Extract the (x, y) coordinate from the center of the cell holding the provided text.  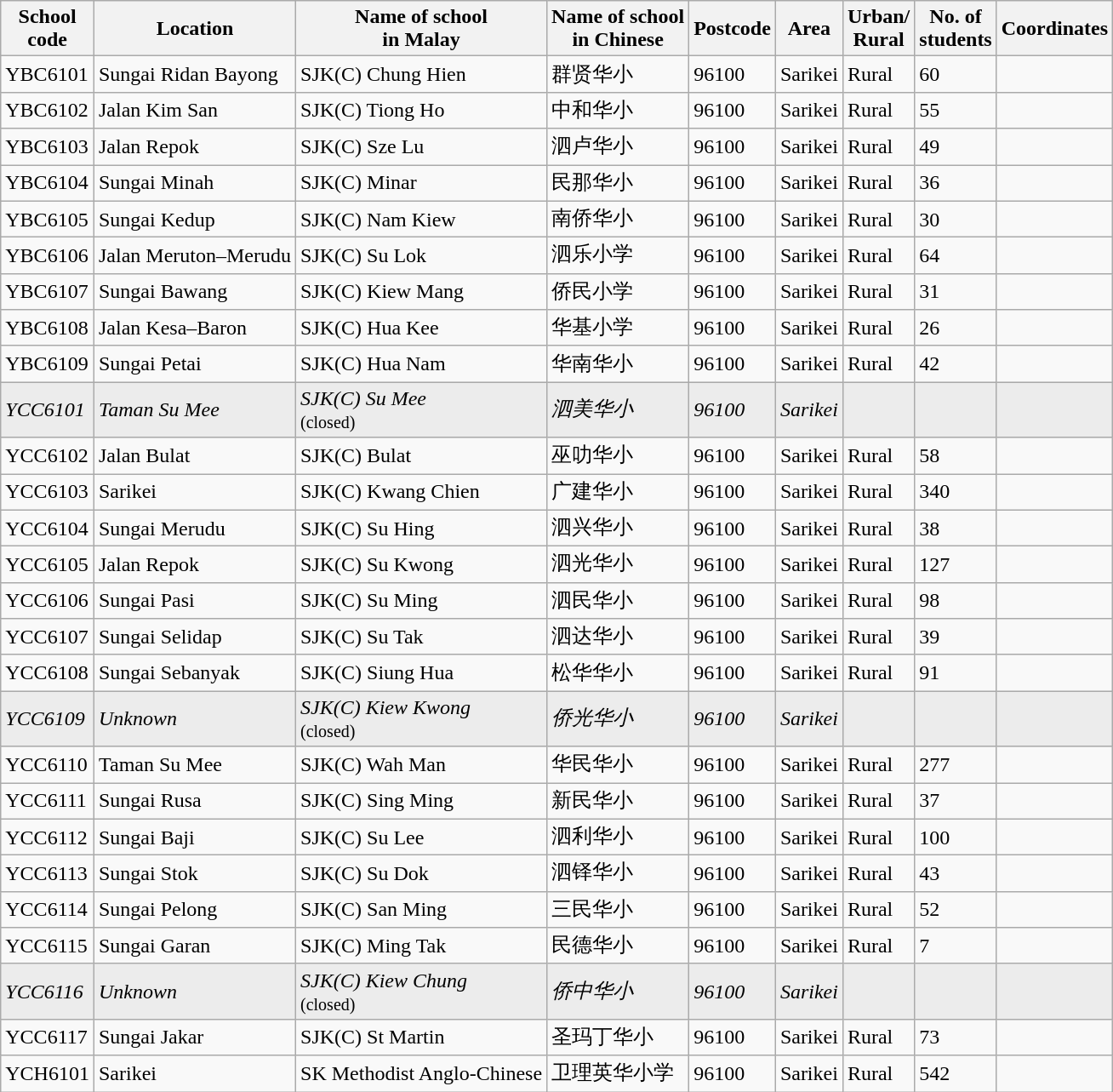
侨中华小 (618, 991)
华基小学 (618, 329)
泗铎华小 (618, 873)
民那华小 (618, 184)
中和华小 (618, 111)
SJK(C) Kiew Chung(closed) (422, 991)
泗兴华小 (618, 528)
127 (956, 565)
SJK(C) Chung Hien (422, 75)
YCH6101 (48, 1074)
Schoolcode (48, 29)
36 (956, 184)
SJK(C) Hua Kee (422, 329)
7 (956, 946)
华民华小 (618, 764)
60 (956, 75)
巫叻华小 (618, 456)
Sungai Petai (194, 364)
SJK(C) Su Lok (422, 255)
64 (956, 255)
YCC6113 (48, 873)
YCC6105 (48, 565)
Coordinates (1054, 29)
SJK(C) Su Tak (422, 637)
277 (956, 764)
100 (956, 838)
Sungai Garan (194, 946)
SJK(C) Kwang Chien (422, 492)
YCC6108 (48, 672)
Jalan Kesa–Baron (194, 329)
SJK(C) Su Kwong (422, 565)
SJK(C) Su Ming (422, 601)
YCC6102 (48, 456)
YBC6104 (48, 184)
YCC6107 (48, 637)
542 (956, 1074)
泗美华小 (618, 410)
Sungai Ridan Bayong (194, 75)
Jalan Kim San (194, 111)
YBC6108 (48, 329)
YBC6106 (48, 255)
侨民小学 (618, 291)
Sungai Jakar (194, 1037)
Sungai Stok (194, 873)
340 (956, 492)
Jalan Meruton–Merudu (194, 255)
YBC6101 (48, 75)
SJK(C) San Ming (422, 909)
Location (194, 29)
YCC6104 (48, 528)
SJK(C) Ming Tak (422, 946)
SJK(C) Siung Hua (422, 672)
98 (956, 601)
SJK(C) Su Hing (422, 528)
Sungai Merudu (194, 528)
泗光华小 (618, 565)
泗卢华小 (618, 146)
55 (956, 111)
YCC6114 (48, 909)
Sungai Pasi (194, 601)
泗民华小 (618, 601)
SJK(C) Su Dok (422, 873)
SJK(C) Sze Lu (422, 146)
YCC6106 (48, 601)
26 (956, 329)
SJK(C) St Martin (422, 1037)
SJK(C) Bulat (422, 456)
SJK(C) Kiew Kwong(closed) (422, 718)
卫理英华小学 (618, 1074)
YBC6102 (48, 111)
YCC6109 (48, 718)
52 (956, 909)
SJK(C) Wah Man (422, 764)
YBC6109 (48, 364)
Sungai Pelong (194, 909)
SJK(C) Minar (422, 184)
37 (956, 802)
华南华小 (618, 364)
YCC6112 (48, 838)
Urban/Rural (878, 29)
圣玛丁华小 (618, 1037)
YBC6107 (48, 291)
Sungai Kedup (194, 220)
73 (956, 1037)
YBC6103 (48, 146)
42 (956, 364)
SJK(C) Sing Ming (422, 802)
YCC6110 (48, 764)
SJK(C) Nam Kiew (422, 220)
三民华小 (618, 909)
Sungai Rusa (194, 802)
SJK(C) Hua Nam (422, 364)
广建华小 (618, 492)
SJK(C) Su Mee(closed) (422, 410)
群贤华小 (618, 75)
YCC6117 (48, 1037)
Area (808, 29)
南侨华小 (618, 220)
YCC6101 (48, 410)
YCC6111 (48, 802)
YCC6103 (48, 492)
31 (956, 291)
新民华小 (618, 802)
43 (956, 873)
30 (956, 220)
Name of schoolin Chinese (618, 29)
泗达华小 (618, 637)
Name of schoolin Malay (422, 29)
Sungai Baji (194, 838)
49 (956, 146)
SJK(C) Kiew Mang (422, 291)
Sungai Sebanyak (194, 672)
松华华小 (618, 672)
58 (956, 456)
泗乐小学 (618, 255)
Sungai Selidap (194, 637)
38 (956, 528)
Sungai Minah (194, 184)
Postcode (733, 29)
SK Methodist Anglo-Chinese (422, 1074)
91 (956, 672)
泗利华小 (618, 838)
Sungai Bawang (194, 291)
YBC6105 (48, 220)
民德华小 (618, 946)
侨光华小 (618, 718)
YCC6115 (48, 946)
SJK(C) Tiong Ho (422, 111)
39 (956, 637)
SJK(C) Su Lee (422, 838)
Jalan Bulat (194, 456)
No. ofstudents (956, 29)
YCC6116 (48, 991)
